Scan for the cell matching the given text and deliver its [x, y] coordinate at center. 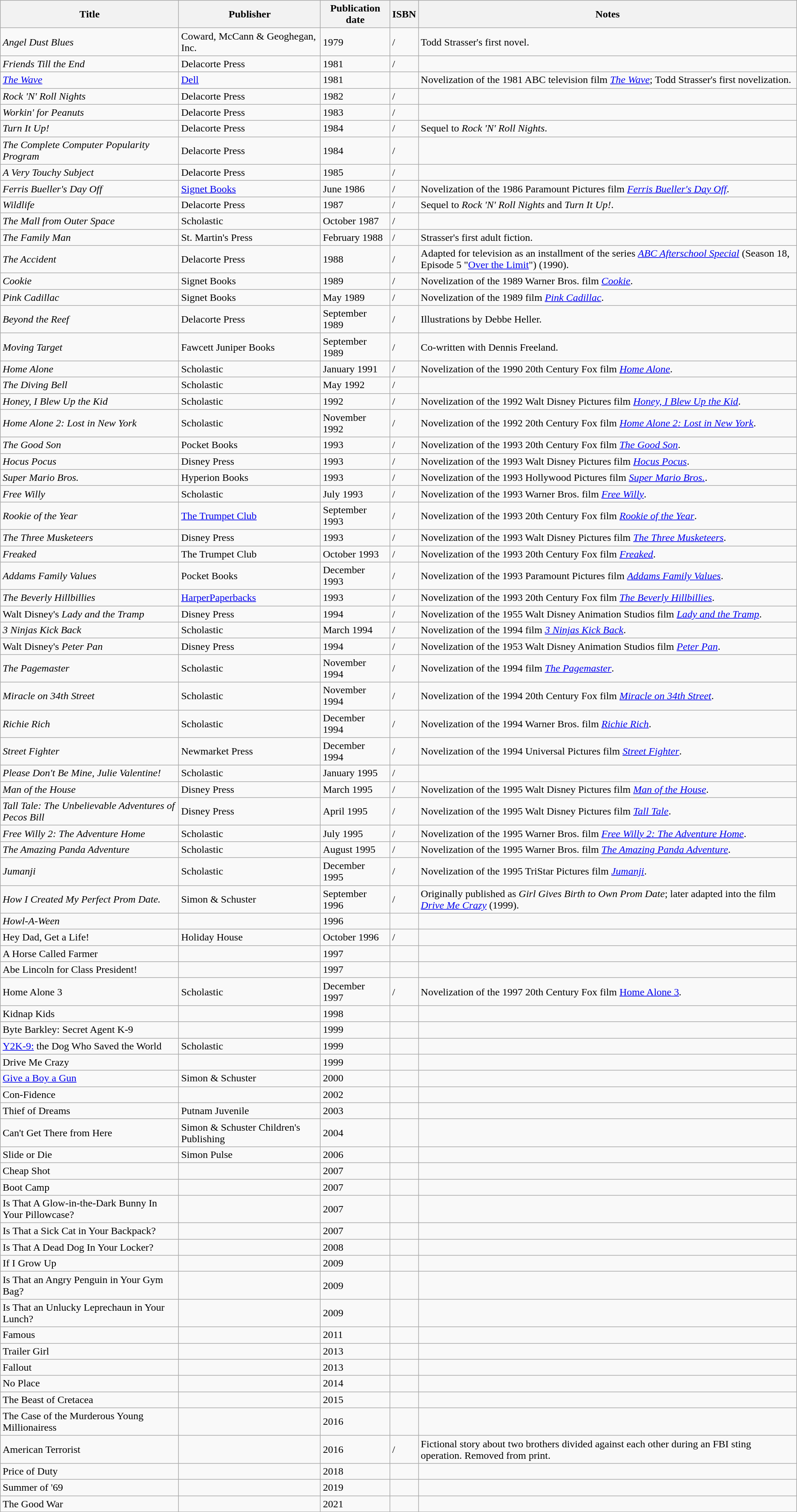
Free Willy 2: The Adventure Home [89, 833]
The Beverly Hillbillies [89, 598]
Todd Strasser's first novel. [608, 42]
August 1995 [355, 849]
The Pagemaster [89, 668]
1998 [355, 1014]
March 1995 [355, 789]
Novelization of the 1993 20th Century Fox film The Good Son. [608, 445]
Tall Tale: The Unbelievable Adventures of Pecos Bill [89, 811]
Pink Cadillac [89, 297]
Novelization of the 1994 Warner Bros. film Richie Rich. [608, 723]
St. Martin's Press [249, 237]
The Accident [89, 260]
Fawcett Juniper Books [249, 347]
2011 [355, 1335]
Wildlife [89, 205]
September 1993 [355, 516]
Novelization of the 1989 film Pink Cadillac. [608, 297]
2014 [355, 1383]
2004 [355, 1133]
2008 [355, 1247]
Dell [249, 80]
Putnam Juvenile [249, 1111]
Novelization of the 1993 Hollywood Pictures film Super Mario Bros.. [608, 477]
Hyperion Books [249, 477]
January 1995 [355, 773]
September 1996 [355, 899]
Rock 'N' Roll Nights [89, 96]
Is That A Glow-in-the-Dark Bunny In Your Pillowcase? [89, 1209]
Howl-A-Ween [89, 921]
July 1993 [355, 494]
October 1993 [355, 554]
American Terrorist [89, 1449]
Price of Duty [89, 1471]
Hocus Pocus [89, 461]
Is That a Sick Cat in Your Backpack? [89, 1231]
No Place [89, 1383]
Publisher [249, 14]
Free Willy [89, 494]
Thief of Dreams [89, 1111]
Simon & Schuster Children's Publishing [249, 1133]
Hey Dad, Get a Life! [89, 937]
Holiday House [249, 937]
Street Fighter [89, 752]
Can't Get There from Here [89, 1133]
Miracle on 34th Street [89, 696]
Give a Boy a Gun [89, 1078]
December 1993 [355, 576]
2018 [355, 1471]
Novelization of the 1995 Warner Bros. film The Amazing Panda Adventure. [608, 849]
Famous [89, 1335]
Illustrations by Debbe Heller. [608, 319]
ISBN [404, 14]
Is That an Angry Penguin in Your Gym Bag? [89, 1285]
Novelization of the 1994 film 3 Ninjas Kick Back. [608, 630]
Walt Disney's Lady and the Tramp [89, 614]
Co-written with Dennis Freeland. [608, 347]
Novelization of the 1993 Paramount Pictures film Addams Family Values. [608, 576]
Byte Barkley: Secret Agent K-9 [89, 1030]
Jumanji [89, 872]
2002 [355, 1095]
HarperPaperbacks [249, 598]
Con-Fidence [89, 1095]
Fallout [89, 1367]
Strasser's first adult fiction. [608, 237]
If I Grow Up [89, 1263]
April 1995 [355, 811]
2003 [355, 1111]
Boot Camp [89, 1187]
Novelization of the 1990 20th Century Fox film Home Alone. [608, 369]
Novelization of the 1995 Walt Disney Pictures film Man of the House. [608, 789]
The Good War [89, 1503]
Cookie [89, 281]
The Beast of Cretacea [89, 1400]
Notes [608, 14]
The Three Musketeers [89, 537]
Summer of '69 [89, 1487]
Y2K-9: the Dog Who Saved the World [89, 1046]
Angel Dust Blues [89, 42]
Rookie of the Year [89, 516]
Sequel to Rock 'N' Roll Nights and Turn It Up!. [608, 205]
1992 [355, 401]
Turn It Up! [89, 129]
Sequel to Rock 'N' Roll Nights. [608, 129]
Is That A Dead Dog In Your Locker? [89, 1247]
Novelization of the 1994 film The Pagemaster. [608, 668]
The Amazing Panda Adventure [89, 849]
Trailer Girl [89, 1351]
How I Created My Perfect Prom Date. [89, 899]
1987 [355, 205]
Richie Rich [89, 723]
Novelization of the 1995 Walt Disney Pictures film Tall Tale. [608, 811]
Publication date [355, 14]
2006 [355, 1155]
1988 [355, 260]
October 1996 [355, 937]
May 1989 [355, 297]
November 1992 [355, 423]
Novelization of the 1989 Warner Bros. film Cookie. [608, 281]
Novelization of the 1994 Universal Pictures film Street Fighter. [608, 752]
Friends Till the End [89, 64]
Beyond the Reef [89, 319]
Novelization of the 1992 20th Century Fox film Home Alone 2: Lost in New York. [608, 423]
Novelization of the 1993 20th Century Fox film The Beverly Hillbillies. [608, 598]
Moving Target [89, 347]
1989 [355, 281]
The Diving Bell [89, 385]
Coward, McCann & Geoghegan, Inc. [249, 42]
The Wave [89, 80]
The Mall from Outer Space [89, 221]
2015 [355, 1400]
3 Ninjas Kick Back [89, 630]
The Good Son [89, 445]
Kidnap Kids [89, 1014]
Novelization of the 1986 Paramount Pictures film Ferris Bueller's Day Off. [608, 189]
March 1994 [355, 630]
Originally published as Girl Gives Birth to Own Prom Date; later adapted into the film Drive Me Crazy (1999). [608, 899]
February 1988 [355, 237]
Walt Disney's Peter Pan [89, 646]
Ferris Bueller's Day Off [89, 189]
Home Alone 3 [89, 992]
Super Mario Bros. [89, 477]
Adapted for television as an installment of the series ABC Afterschool Special (Season 18, Episode 5 "Over the Limit") (1990). [608, 260]
Novelization of the 1992 Walt Disney Pictures film Honey, I Blew Up the Kid. [608, 401]
2019 [355, 1487]
Novelization of the 1994 20th Century Fox film Miracle on 34th Street. [608, 696]
Novelization of the 1993 Warner Bros. film Free Willy. [608, 494]
Novelization of the 1995 TriStar Pictures film Jumanji. [608, 872]
Novelization of the 1953 Walt Disney Animation Studios film Peter Pan. [608, 646]
June 1986 [355, 189]
Man of the House [89, 789]
Novelization of the 1993 Walt Disney Pictures film The Three Musketeers. [608, 537]
The Complete Computer Popularity Program [89, 151]
Novelization of the 1993 20th Century Fox film Freaked. [608, 554]
Simon Pulse [249, 1155]
Is That an Unlucky Leprechaun in Your Lunch? [89, 1313]
Slide or Die [89, 1155]
Drive Me Crazy [89, 1062]
Novelization of the 1955 Walt Disney Animation Studios film Lady and the Tramp. [608, 614]
May 1992 [355, 385]
The Family Man [89, 237]
Freaked [89, 554]
December 1995 [355, 872]
2021 [355, 1503]
Fictional story about two brothers divided against each other during an FBI sting operation. Removed from print. [608, 1449]
Novelization of the 1995 Warner Bros. film Free Willy 2: The Adventure Home. [608, 833]
Abe Lincoln for Class President! [89, 970]
Home Alone 2: Lost in New York [89, 423]
December 1997 [355, 992]
Newmarket Press [249, 752]
A Very Touchy Subject [89, 172]
A Horse Called Farmer [89, 954]
1979 [355, 42]
Cheap Shot [89, 1171]
Home Alone [89, 369]
Workin' for Peanuts [89, 112]
Novelization of the 1981 ABC television film The Wave; Todd Strasser's first novelization. [608, 80]
Honey, I Blew Up the Kid [89, 401]
1985 [355, 172]
The Case of the Murderous Young Millionairess [89, 1421]
Title [89, 14]
2000 [355, 1078]
1982 [355, 96]
Addams Family Values [89, 576]
July 1995 [355, 833]
Novelization of the 1993 20th Century Fox film Rookie of the Year. [608, 516]
1996 [355, 921]
Novelization of the 1993 Walt Disney Pictures film Hocus Pocus. [608, 461]
Please Don't Be Mine, Julie Valentine! [89, 773]
1983 [355, 112]
Novelization of the 1997 20th Century Fox film Home Alone 3. [608, 992]
October 1987 [355, 221]
January 1991 [355, 369]
